Return the [X, Y] coordinate for the center point of the cell that contains the specified text.  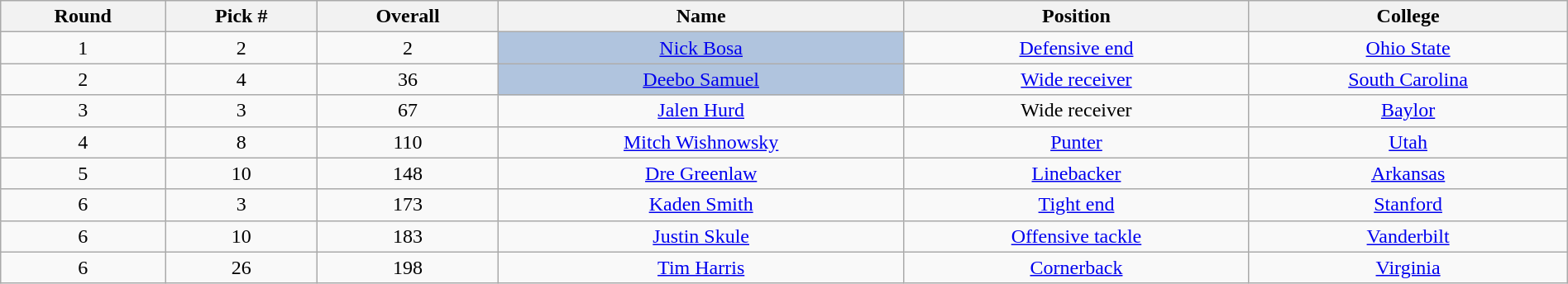
173 [409, 205]
8 [241, 142]
Dre Greenlaw [701, 173]
Round [83, 17]
Justin Skule [701, 236]
South Carolina [1408, 79]
Position [1077, 17]
Cornerback [1077, 267]
Baylor [1408, 111]
Defensive end [1077, 48]
1 [83, 48]
183 [409, 236]
Punter [1077, 142]
Tim Harris [701, 267]
Utah [1408, 142]
Linebacker [1077, 173]
Mitch Wishnowsky [701, 142]
Arkansas [1408, 173]
Deebo Samuel [701, 79]
36 [409, 79]
148 [409, 173]
Virginia [1408, 267]
26 [241, 267]
110 [409, 142]
5 [83, 173]
Overall [409, 17]
Name [701, 17]
Offensive tackle [1077, 236]
Kaden Smith [701, 205]
198 [409, 267]
Stanford [1408, 205]
Nick Bosa [701, 48]
Pick # [241, 17]
67 [409, 111]
College [1408, 17]
Jalen Hurd [701, 111]
Vanderbilt [1408, 236]
Ohio State [1408, 48]
Tight end [1077, 205]
